Extract the [x, y] coordinate from the center of the cell holding the provided text.  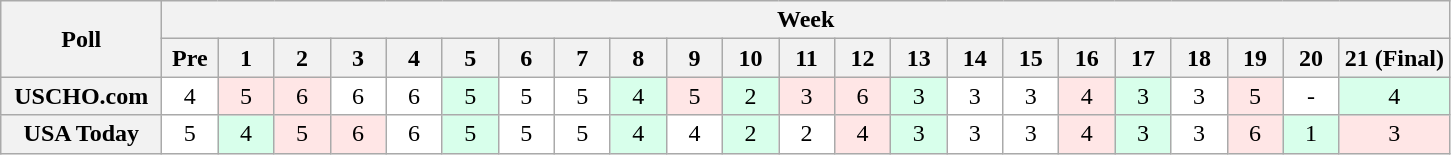
USCHO.com [82, 96]
18 [1199, 58]
13 [919, 58]
7 [582, 58]
Week [806, 20]
Poll [82, 39]
15 [1031, 58]
14 [975, 58]
USA Today [82, 134]
8 [638, 58]
Pre [190, 58]
9 [694, 58]
10 [750, 58]
19 [1255, 58]
12 [863, 58]
16 [1087, 58]
17 [1143, 58]
20 [1311, 58]
11 [806, 58]
- [1311, 96]
21 (Final) [1394, 58]
